Capture the cell that displays the provided text and extract its (X, Y) central coordinate. 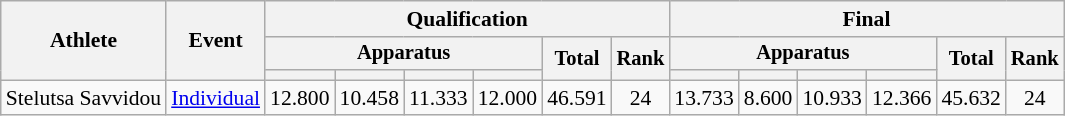
Event (216, 40)
10.458 (370, 98)
46.591 (576, 98)
Final (866, 19)
8.600 (768, 98)
Individual (216, 98)
11.333 (438, 98)
12.366 (902, 98)
Qualification (467, 19)
Stelutsa Savvidou (84, 98)
12.000 (508, 98)
Athlete (84, 40)
10.933 (832, 98)
13.733 (704, 98)
12.800 (300, 98)
45.632 (970, 98)
